From the cell containing the given text, extract its center point as (X, Y) coordinate. 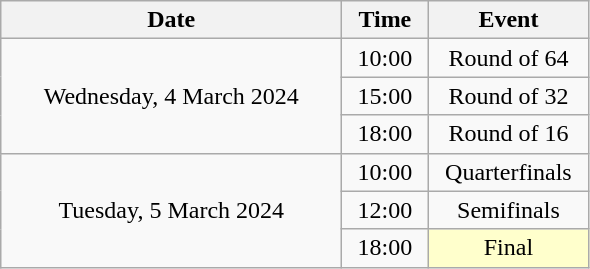
Round of 16 (508, 134)
Semifinals (508, 210)
15:00 (385, 96)
Quarterfinals (508, 172)
Date (172, 20)
Time (385, 20)
Wednesday, 4 March 2024 (172, 96)
Round of 64 (508, 58)
Final (508, 248)
Event (508, 20)
12:00 (385, 210)
Round of 32 (508, 96)
Tuesday, 5 March 2024 (172, 210)
